Detect which cell encompasses the target text, then output its [x, y] center coordinate. 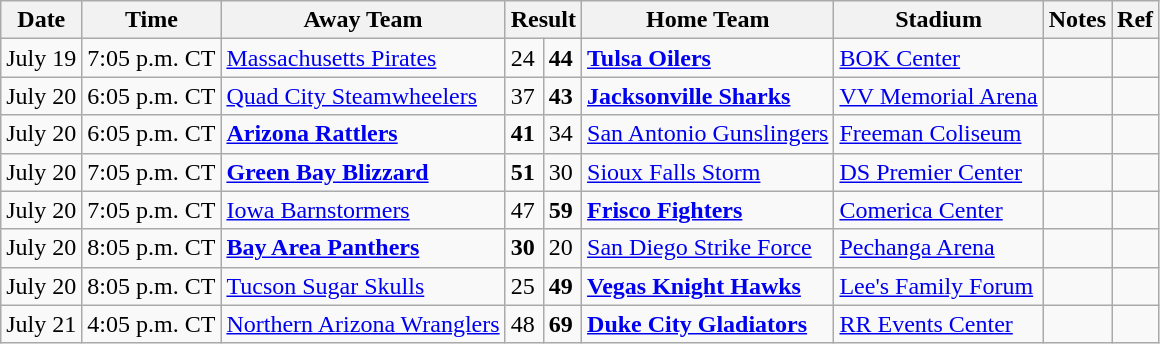
25 [524, 286]
Freeman Coliseum [938, 134]
48 [524, 324]
Bay Area Panthers [363, 248]
34 [562, 134]
July 19 [42, 58]
Northern Arizona Wranglers [363, 324]
Massachusetts Pirates [363, 58]
Quad City Steamwheelers [363, 96]
Green Bay Blizzard [363, 172]
24 [524, 58]
Comerica Center [938, 210]
49 [562, 286]
Tucson Sugar Skulls [363, 286]
43 [562, 96]
Away Team [363, 20]
Result [543, 20]
BOK Center [938, 58]
Notes [1077, 20]
Time [152, 20]
Lee's Family Forum [938, 286]
RR Events Center [938, 324]
Pechanga Arena [938, 248]
51 [524, 172]
DS Premier Center [938, 172]
4:05 p.m. CT [152, 324]
Duke City Gladiators [708, 324]
20 [562, 248]
San Diego Strike Force [708, 248]
37 [524, 96]
Ref [1136, 20]
Stadium [938, 20]
Arizona Rattlers [363, 134]
VV Memorial Arena [938, 96]
69 [562, 324]
Tulsa Oilers [708, 58]
Iowa Barnstormers [363, 210]
Home Team [708, 20]
41 [524, 134]
San Antonio Gunslingers [708, 134]
59 [562, 210]
Date [42, 20]
Sioux Falls Storm [708, 172]
Vegas Knight Hawks [708, 286]
44 [562, 58]
July 21 [42, 324]
47 [524, 210]
Jacksonville Sharks [708, 96]
Frisco Fighters [708, 210]
